Return the [X, Y] coordinate for the center point of the cell that contains the specified text.  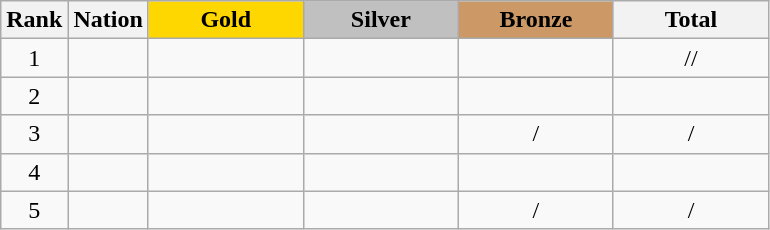
Nation [108, 20]
5 [34, 210]
// [690, 58]
Silver [380, 20]
4 [34, 172]
1 [34, 58]
Gold [226, 20]
Total [690, 20]
2 [34, 96]
Bronze [536, 20]
Rank [34, 20]
3 [34, 134]
